Search for the cell housing the specified text and yield its (x, y) center coordinate. 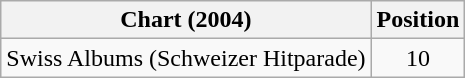
10 (418, 58)
Chart (2004) (186, 20)
Swiss Albums (Schweizer Hitparade) (186, 58)
Position (418, 20)
